Search for the cell housing the specified text and yield its (x, y) center coordinate. 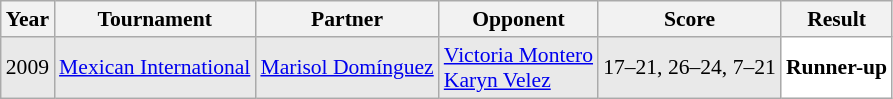
Partner (346, 19)
Year (28, 19)
Tournament (154, 19)
Victoria Montero Karyn Velez (518, 68)
2009 (28, 68)
Marisol Domínguez (346, 68)
Runner-up (836, 68)
Mexican International (154, 68)
Score (690, 19)
17–21, 26–24, 7–21 (690, 68)
Result (836, 19)
Opponent (518, 19)
